Detect which cell encompasses the target text, then output its (X, Y) center coordinate. 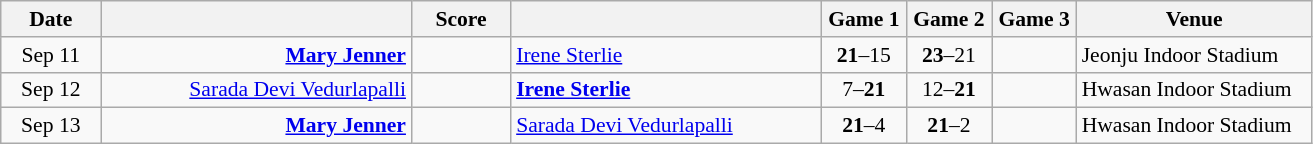
Sep 11 (51, 55)
Venue (1194, 19)
Sep 13 (51, 126)
Game 1 (864, 19)
7–21 (864, 90)
Jeonju Indoor Stadium (1194, 55)
21–2 (948, 126)
Game 3 (1034, 19)
Sep 12 (51, 90)
Score (461, 19)
Date (51, 19)
Game 2 (948, 19)
23–21 (948, 55)
12–21 (948, 90)
21–4 (864, 126)
21–15 (864, 55)
